Extract the (x, y) coordinate from the center of the cell holding the provided text.  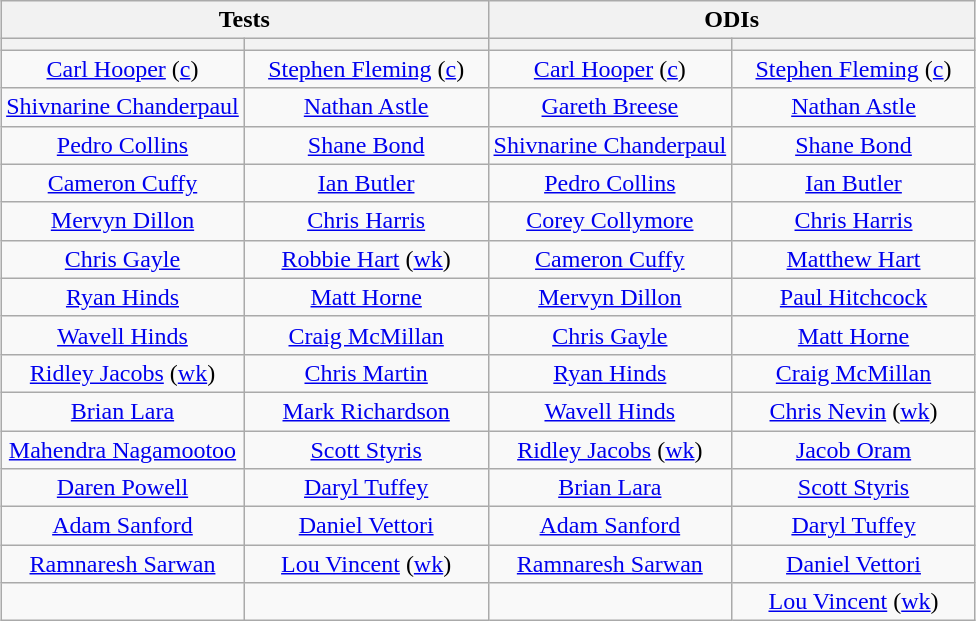
ODIs (732, 20)
Paul Hitchcock (854, 297)
Jacob Oram (854, 449)
Chris Martin (366, 373)
Mahendra Nagamootoo (123, 449)
Corey Collymore (610, 221)
Robbie Hart (wk) (366, 259)
Gareth Breese (610, 107)
Matthew Hart (854, 259)
Chris Nevin (wk) (854, 411)
Daren Powell (123, 488)
Tests (244, 20)
Mark Richardson (366, 411)
